Find where the given text appears and provide that cell's center as [x, y] coordinate. 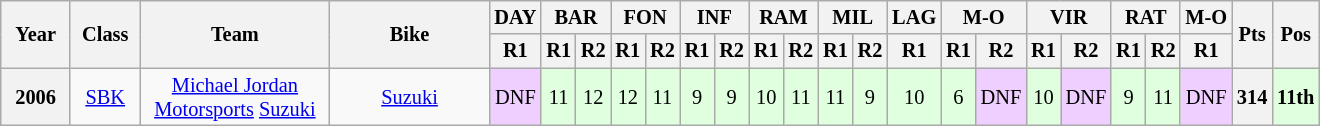
VIR [1068, 17]
DAY [515, 17]
SBK [105, 97]
6 [958, 97]
MIL [852, 17]
Pts [1252, 34]
2006 [36, 97]
Pos [1296, 34]
11th [1296, 97]
Year [36, 34]
Team [235, 34]
FON [646, 17]
LAG [914, 17]
314 [1252, 97]
Michael Jordan Motorsports Suzuki [235, 97]
Bike [410, 34]
Suzuki [410, 97]
RAM [784, 17]
BAR [576, 17]
INF [714, 17]
Class [105, 34]
RAT [1146, 17]
